Detect which cell encompasses the target text, then output its [X, Y] center coordinate. 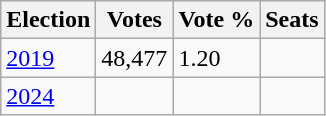
Vote % [216, 20]
Votes [134, 20]
1.20 [216, 58]
2024 [48, 96]
48,477 [134, 58]
Election [48, 20]
Seats [292, 20]
2019 [48, 58]
